For the text-containing cell, return its midpoint in (X, Y) coordinate format. 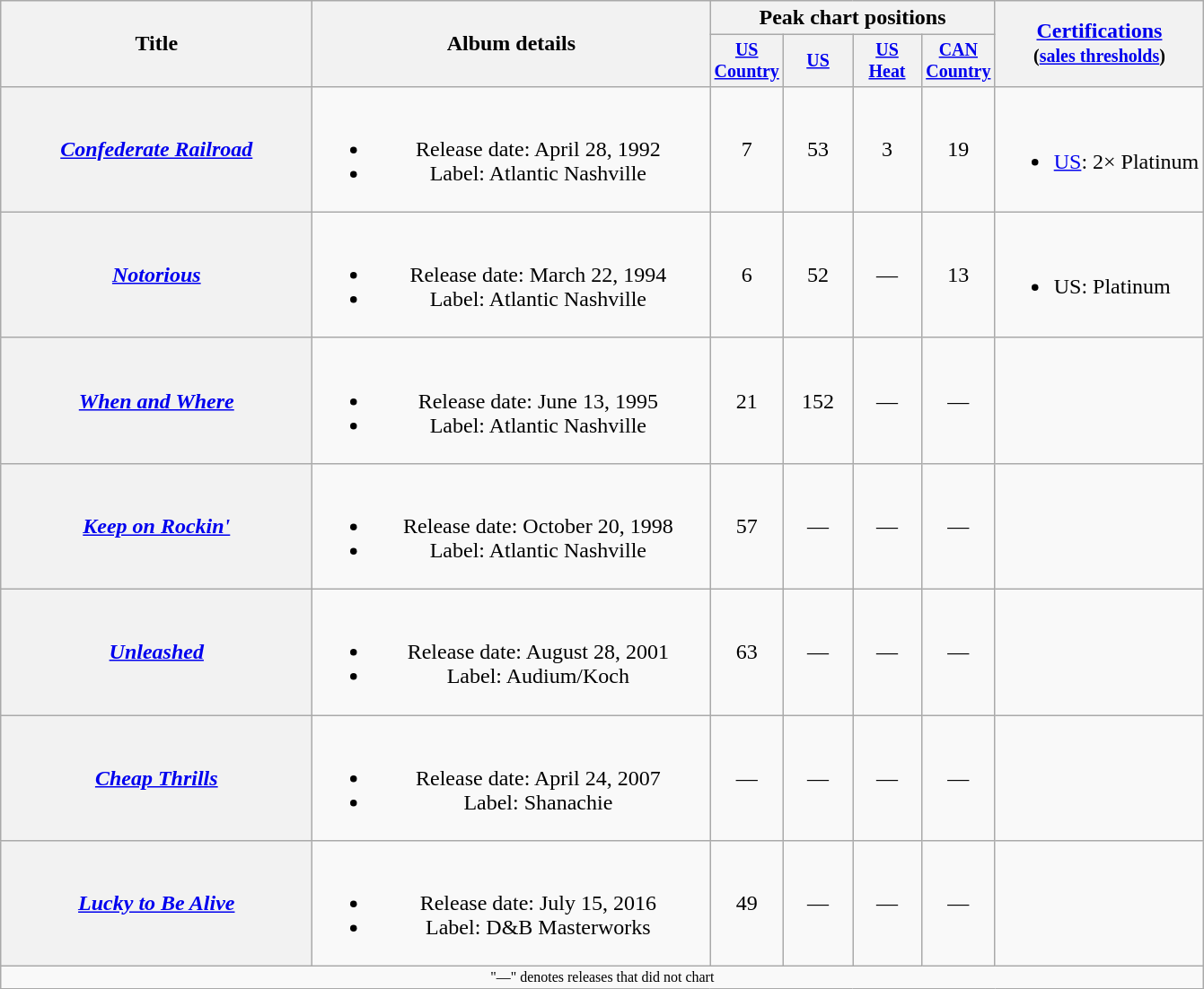
"—" denotes releases that did not chart (602, 977)
Release date: July 15, 2016Label: D&B Masterworks (512, 904)
21 (747, 400)
57 (747, 526)
Notorious (156, 275)
Release date: March 22, 1994Label: Atlantic Nashville (512, 275)
US: Platinum (1099, 275)
Release date: October 20, 1998Label: Atlantic Nashville (512, 526)
53 (819, 149)
Peak chart positions (853, 18)
CAN Country (958, 61)
63 (747, 652)
52 (819, 275)
Unleashed (156, 652)
US: 2× Platinum (1099, 149)
49 (747, 904)
3 (887, 149)
US (819, 61)
Confederate Railroad (156, 149)
Certifications(sales thresholds) (1099, 44)
US Country (747, 61)
When and Where (156, 400)
Release date: June 13, 1995Label: Atlantic Nashville (512, 400)
Release date: April 24, 2007Label: Shanachie (512, 778)
Release date: April 28, 1992Label: Atlantic Nashville (512, 149)
Lucky to Be Alive (156, 904)
13 (958, 275)
Release date: August 28, 2001Label: Audium/Koch (512, 652)
19 (958, 149)
Title (156, 44)
Cheap Thrills (156, 778)
6 (747, 275)
152 (819, 400)
Album details (512, 44)
Keep on Rockin' (156, 526)
US Heat (887, 61)
7 (747, 149)
